For the text-containing cell, return its midpoint in (X, Y) coordinate format. 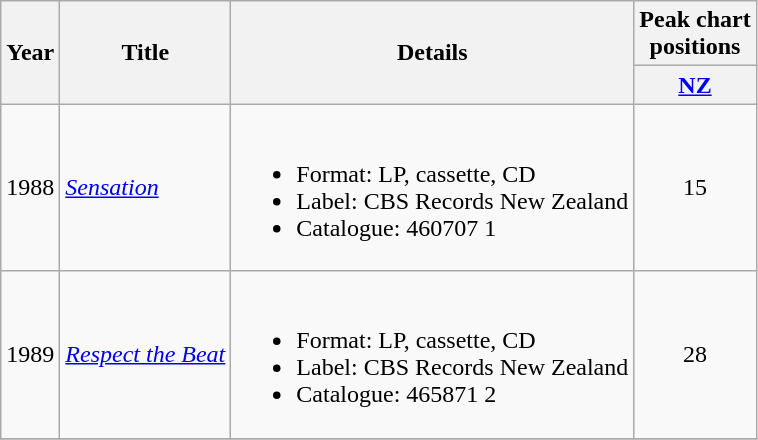
15 (695, 188)
28 (695, 354)
1989 (30, 354)
Peak chartpositions (695, 34)
Sensation (146, 188)
Details (432, 52)
Respect the Beat (146, 354)
NZ (695, 85)
Format: LP, cassette, CDLabel: CBS Records New ZealandCatalogue: 465871 2 (432, 354)
Year (30, 52)
Format: LP, cassette, CDLabel: CBS Records New ZealandCatalogue: 460707 1 (432, 188)
1988 (30, 188)
Title (146, 52)
